Locate the cell with the specified text and output its (x, y) center coordinate. 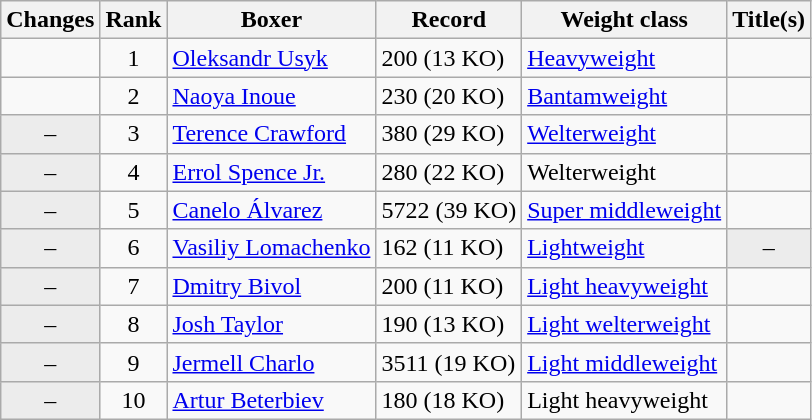
Light middleweight (624, 362)
3 (134, 134)
Naoya Inoue (272, 96)
Weight class (624, 20)
Dmitry Bivol (272, 286)
Heavyweight (624, 58)
Light welterweight (624, 324)
162 (11 KO) (449, 248)
Lightweight (624, 248)
Errol Spence Jr. (272, 172)
5 (134, 210)
1 (134, 58)
Bantamweight (624, 96)
Vasiliy Lomachenko (272, 248)
7 (134, 286)
Record (449, 20)
10 (134, 400)
280 (22 KO) (449, 172)
Canelo Álvarez (272, 210)
8 (134, 324)
9 (134, 362)
Terence Crawford (272, 134)
180 (18 KO) (449, 400)
Boxer (272, 20)
Title(s) (769, 20)
4 (134, 172)
Super middleweight (624, 210)
200 (13 KO) (449, 58)
6 (134, 248)
Oleksandr Usyk (272, 58)
Josh Taylor (272, 324)
380 (29 KO) (449, 134)
5722 (39 KO) (449, 210)
230 (20 KO) (449, 96)
Jermell Charlo (272, 362)
200 (11 KO) (449, 286)
2 (134, 96)
Rank (134, 20)
Artur Beterbiev (272, 400)
3511 (19 KO) (449, 362)
190 (13 KO) (449, 324)
Changes (50, 20)
